Scan for the cell matching the given text and deliver its [X, Y] coordinate at center. 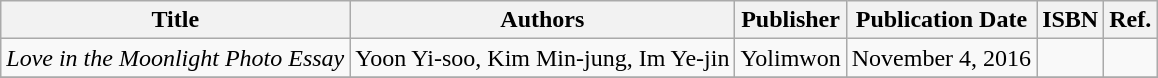
Ref. [1130, 20]
Authors [542, 20]
Love in the Moonlight Photo Essay [176, 58]
Yolimwon [790, 58]
November 4, 2016 [941, 58]
Title [176, 20]
ISBN [1070, 20]
Yoon Yi-soo, Kim Min-jung, Im Ye-jin [542, 58]
Publisher [790, 20]
Publication Date [941, 20]
